Scan for the cell matching the given text and deliver its [x, y] coordinate at center. 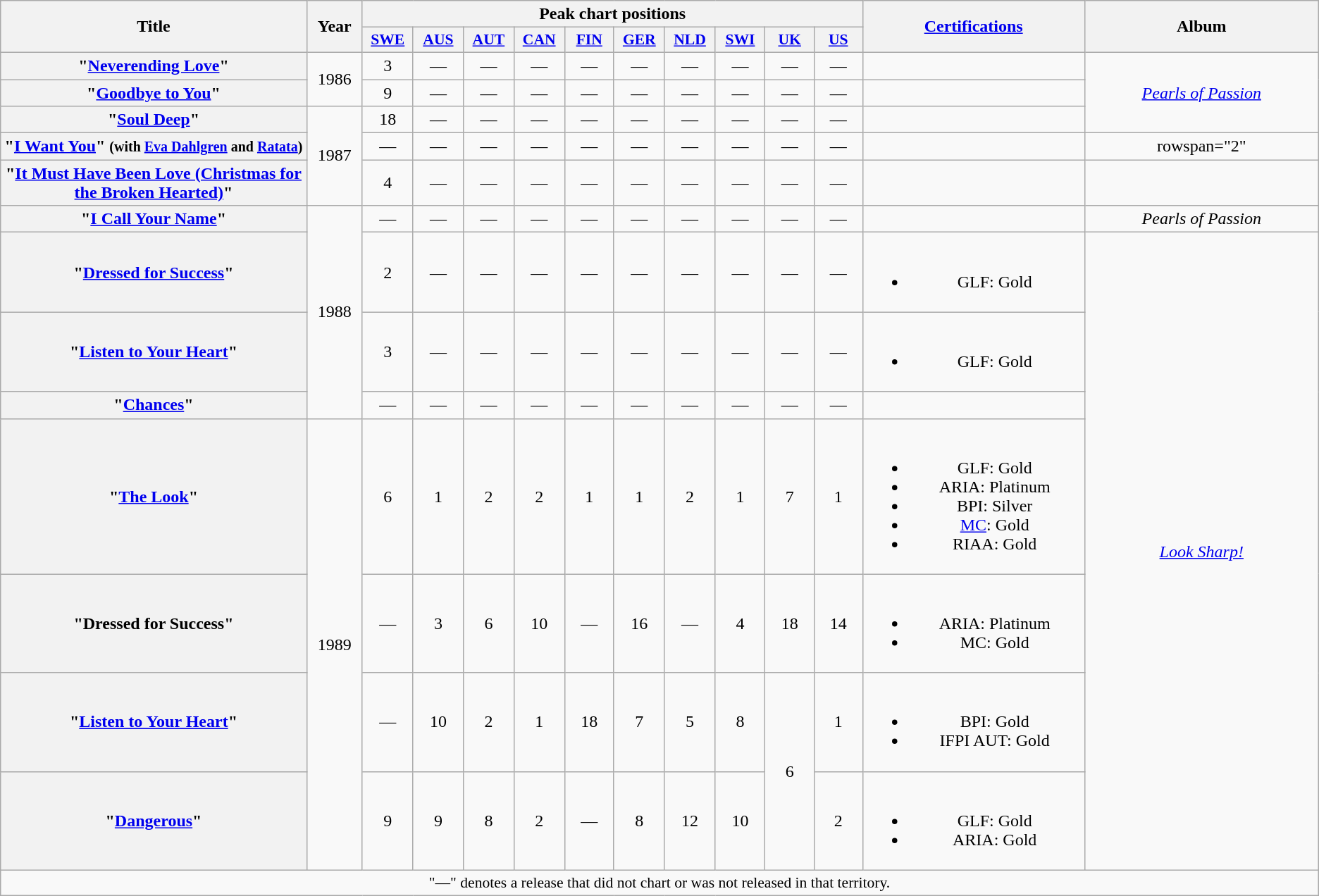
14 [838, 623]
US [838, 40]
1989 [334, 644]
"Soul Deep" [154, 120]
GLF: GoldARIA: Gold [974, 821]
"Goodbye to You" [154, 92]
BPI: GoldIFPI AUT: Gold [974, 722]
Year [334, 27]
ARIA: PlatinumMC: Gold [974, 623]
"Neverending Love" [154, 66]
12 [690, 821]
Look Sharp! [1201, 551]
"I Call Your Name" [154, 219]
"The Look" [154, 496]
SWE [388, 40]
GER [639, 40]
FIN [589, 40]
5 [690, 722]
CAN [539, 40]
GLF: GoldARIA: PlatinumBPI: SilverMC: GoldRIAA: Gold [974, 496]
Title [154, 27]
AUT [489, 40]
"Chances" [154, 405]
"Dangerous" [154, 821]
16 [639, 623]
"I Want You" (with Eva Dahlgren and Ratata) [154, 147]
1988 [334, 312]
UK [789, 40]
1986 [334, 79]
"It Must Have Been Love (Christmas for the Broken Hearted)" [154, 183]
Certifications [974, 27]
rowspan="2" [1201, 147]
1987 [334, 156]
SWI [740, 40]
Album [1201, 27]
Peak chart positions [612, 14]
AUS [438, 40]
"—" denotes a release that did not chart or was not released in that territory. [659, 883]
NLD [690, 40]
